Provide the [X, Y] coordinate of the cell's center where the given text is located.  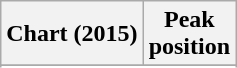
Peakposition [189, 34]
Chart (2015) [72, 34]
